Capture the cell that displays the provided text and extract its (X, Y) central coordinate. 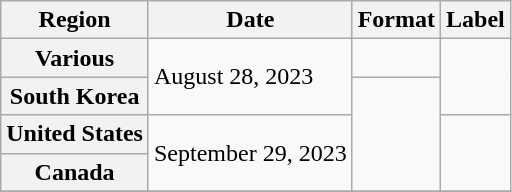
South Korea (75, 96)
United States (75, 134)
Format (396, 20)
Various (75, 58)
Date (250, 20)
Label (476, 20)
September 29, 2023 (250, 153)
August 28, 2023 (250, 77)
Canada (75, 172)
Region (75, 20)
